Provide the [X, Y] coordinate of the cell's center where the given text is located.  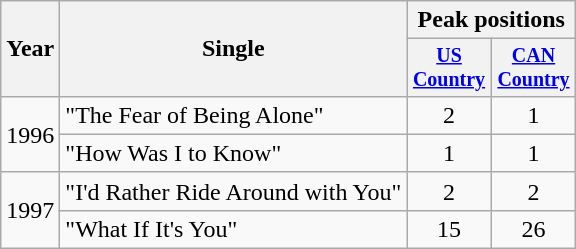
"What If It's You" [234, 229]
"I'd Rather Ride Around with You" [234, 191]
"The Fear of Being Alone" [234, 115]
Peak positions [492, 20]
Year [30, 49]
"How Was I to Know" [234, 153]
CAN Country [533, 68]
1996 [30, 134]
26 [533, 229]
1997 [30, 210]
15 [449, 229]
Single [234, 49]
US Country [449, 68]
